Locate the cell with the specified text and output its [X, Y] center coordinate. 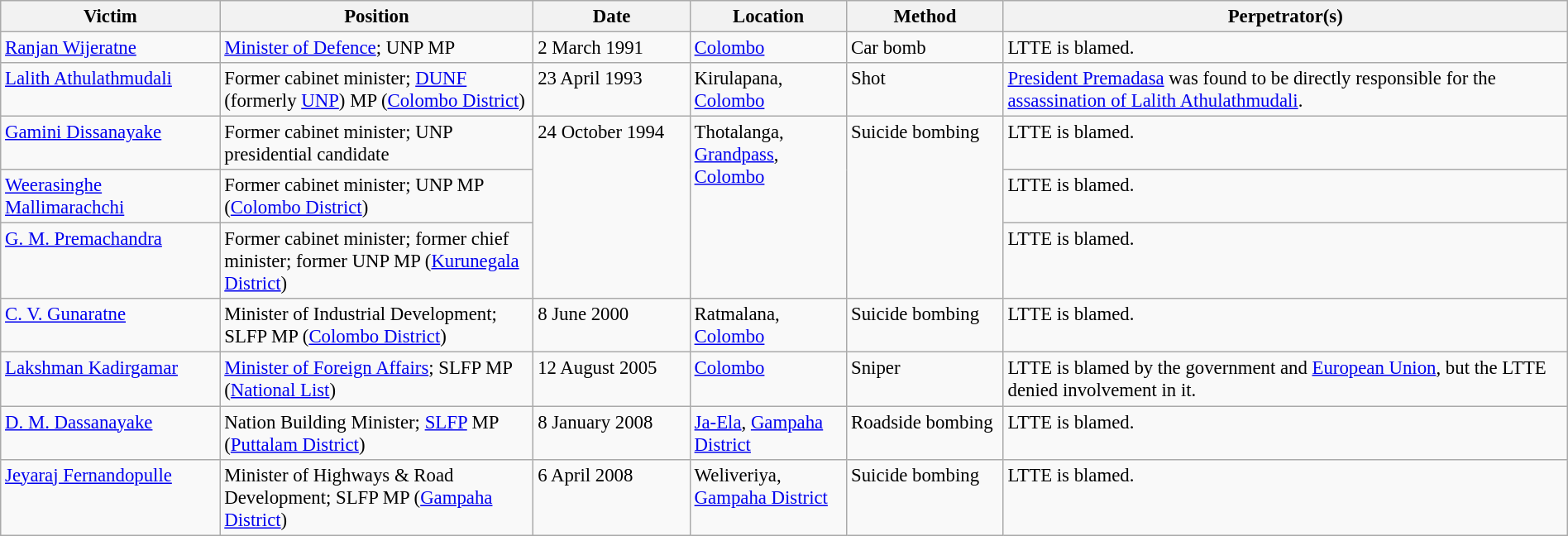
12 August 2005 [612, 379]
Sniper [925, 379]
Ja-Ela, Gampaha District [767, 433]
Lalith Athulathmudali [111, 89]
2 March 1991 [612, 48]
Kirulapana, Colombo [767, 89]
Perpetrator(s) [1285, 17]
Jeyaraj Fernandopulle [111, 497]
8 January 2008 [612, 433]
Weerasinghe Mallimarachchi [111, 197]
24 October 1994 [612, 208]
Thotalanga, Grandpass, Colombo [767, 208]
Weliveriya, Gampaha District [767, 497]
Ratmalana, Colombo [767, 326]
Minister of Industrial Development; SLFP MP (Colombo District) [377, 326]
Gamini Dissanayake [111, 144]
D. M. Dassanayake [111, 433]
Position [377, 17]
Method [925, 17]
Ranjan Wijeratne [111, 48]
Lakshman Kadirgamar [111, 379]
President Premadasa was found to be directly responsible for the assassination of Lalith Athulathmudali. [1285, 89]
LTTE is blamed by the government and European Union, but the LTTE denied involvement in it. [1285, 379]
8 June 2000 [612, 326]
Roadside bombing [925, 433]
Minister of Foreign Affairs; SLFP MP (National List) [377, 379]
C. V. Gunaratne [111, 326]
Former cabinet minister; DUNF (formerly UNP) MP (Colombo District) [377, 89]
Victim [111, 17]
Minister of Defence; UNP MP [377, 48]
Shot [925, 89]
6 April 2008 [612, 497]
G. M. Premachandra [111, 261]
Former cabinet minister; UNP MP (Colombo District) [377, 197]
Car bomb [925, 48]
23 April 1993 [612, 89]
Nation Building Minister; SLFP MP (Puttalam District) [377, 433]
Date [612, 17]
Former cabinet minister; UNP presidential candidate [377, 144]
Minister of Highways & Road Development; SLFP MP (Gampaha District) [377, 497]
Location [767, 17]
Former cabinet minister; former chief minister; former UNP MP (Kurunegala District) [377, 261]
